Determine the (X, Y) coordinate at the center of the cell enclosing the given text.  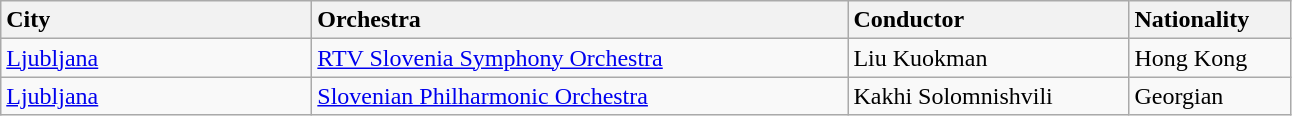
Hong Kong (1210, 58)
Conductor (988, 20)
Nationality (1210, 20)
Slovenian Philharmonic Orchestra (580, 96)
City (156, 20)
Orchestra (580, 20)
Kakhi Solomnishvili (988, 96)
Georgian (1210, 96)
Liu Kuokman (988, 58)
RTV Slovenia Symphony Orchestra (580, 58)
